From the cell containing the given text, extract its center point as [x, y] coordinate. 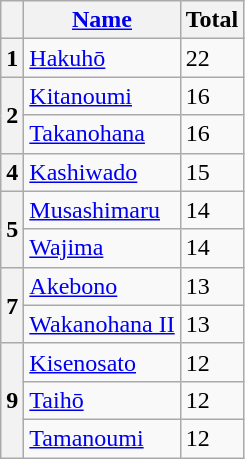
Wakanohana II [102, 324]
Musashimaru [102, 210]
9 [12, 400]
Kashiwado [102, 172]
Hakuhō [102, 58]
1 [12, 58]
5 [12, 229]
Name [102, 20]
Takanohana [102, 134]
7 [12, 305]
Kitanoumi [102, 96]
Akebono [102, 286]
22 [212, 58]
Total [212, 20]
15 [212, 172]
4 [12, 172]
Tamanoumi [102, 438]
2 [12, 115]
Wajima [102, 248]
Taihō [102, 400]
Kisenosato [102, 362]
